Output the (x, y) coordinate of the center of the cell containing the given text.  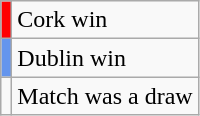
Cork win (105, 20)
Match was a draw (105, 96)
Dublin win (105, 58)
